Find where the given text appears and provide that cell's center as (x, y) coordinate. 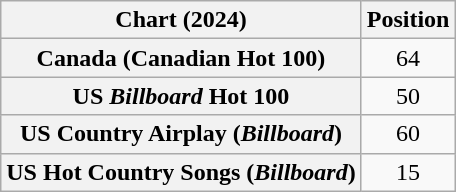
50 (408, 96)
Chart (2024) (181, 20)
US Country Airplay (Billboard) (181, 134)
64 (408, 58)
US Billboard Hot 100 (181, 96)
15 (408, 172)
Canada (Canadian Hot 100) (181, 58)
60 (408, 134)
US Hot Country Songs (Billboard) (181, 172)
Position (408, 20)
